Detect which cell encompasses the target text, then output its [X, Y] center coordinate. 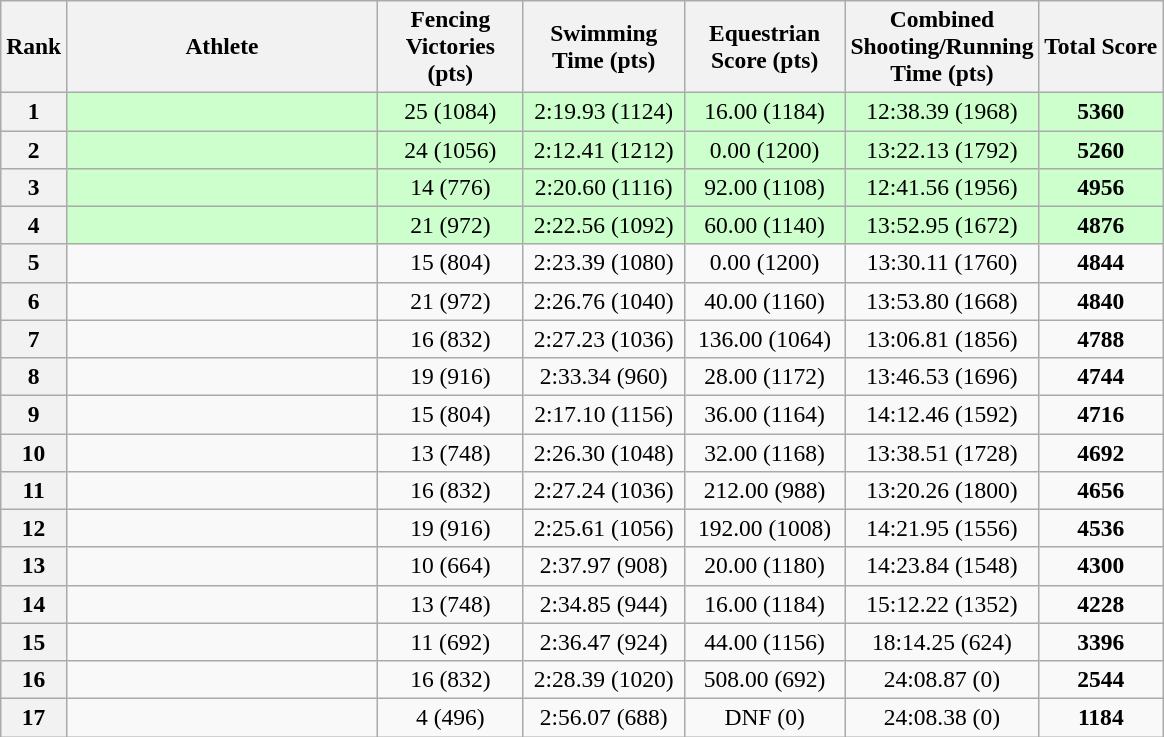
4716 [1101, 414]
15 [34, 642]
13:30.11 (1760) [942, 263]
2:37.97 (908) [604, 566]
10 (664) [450, 566]
2:28.39 (1020) [604, 679]
Fencing Victories (pts) [450, 46]
14:21.95 (1556) [942, 528]
Athlete [222, 46]
44.00 (1156) [764, 642]
1184 [1101, 717]
4876 [1101, 225]
13:53.80 (1668) [942, 301]
13:22.13 (1792) [942, 149]
4692 [1101, 452]
9 [34, 414]
4744 [1101, 376]
40.00 (1160) [764, 301]
13 [34, 566]
3 [34, 187]
17 [34, 717]
24 (1056) [450, 149]
4956 [1101, 187]
24:08.38 (0) [942, 717]
60.00 (1140) [764, 225]
2544 [1101, 679]
15:12.22 (1352) [942, 604]
2:36.47 (924) [604, 642]
212.00 (988) [764, 490]
4 (496) [450, 717]
14 (776) [450, 187]
2:26.76 (1040) [604, 301]
2:22.56 (1092) [604, 225]
13:20.26 (1800) [942, 490]
508.00 (692) [764, 679]
Swimming Time (pts) [604, 46]
2 [34, 149]
4300 [1101, 566]
2:34.85 (944) [604, 604]
7 [34, 339]
2:27.23 (1036) [604, 339]
5260 [1101, 149]
2:56.07 (688) [604, 717]
12:41.56 (1956) [942, 187]
Total Score [1101, 46]
13:06.81 (1856) [942, 339]
14 [34, 604]
2:26.30 (1048) [604, 452]
13:38.51 (1728) [942, 452]
1 [34, 111]
136.00 (1064) [764, 339]
5360 [1101, 111]
32.00 (1168) [764, 452]
2:23.39 (1080) [604, 263]
4840 [1101, 301]
24:08.87 (0) [942, 679]
13:46.53 (1696) [942, 376]
2:27.24 (1036) [604, 490]
2:17.10 (1156) [604, 414]
Equestrian Score (pts) [764, 46]
4 [34, 225]
20.00 (1180) [764, 566]
2:20.60 (1116) [604, 187]
4788 [1101, 339]
11 [34, 490]
5 [34, 263]
DNF (0) [764, 717]
92.00 (1108) [764, 187]
12 [34, 528]
4656 [1101, 490]
14:12.46 (1592) [942, 414]
14:23.84 (1548) [942, 566]
11 (692) [450, 642]
2:12.41 (1212) [604, 149]
16 [34, 679]
10 [34, 452]
8 [34, 376]
Combined Shooting/Running Time (pts) [942, 46]
4228 [1101, 604]
192.00 (1008) [764, 528]
36.00 (1164) [764, 414]
4844 [1101, 263]
Rank [34, 46]
18:14.25 (624) [942, 642]
13:52.95 (1672) [942, 225]
28.00 (1172) [764, 376]
12:38.39 (1968) [942, 111]
2:19.93 (1124) [604, 111]
4536 [1101, 528]
2:33.34 (960) [604, 376]
3396 [1101, 642]
25 (1084) [450, 111]
6 [34, 301]
2:25.61 (1056) [604, 528]
